Identify which cell holds the provided text, then report its (x, y) central coordinate. 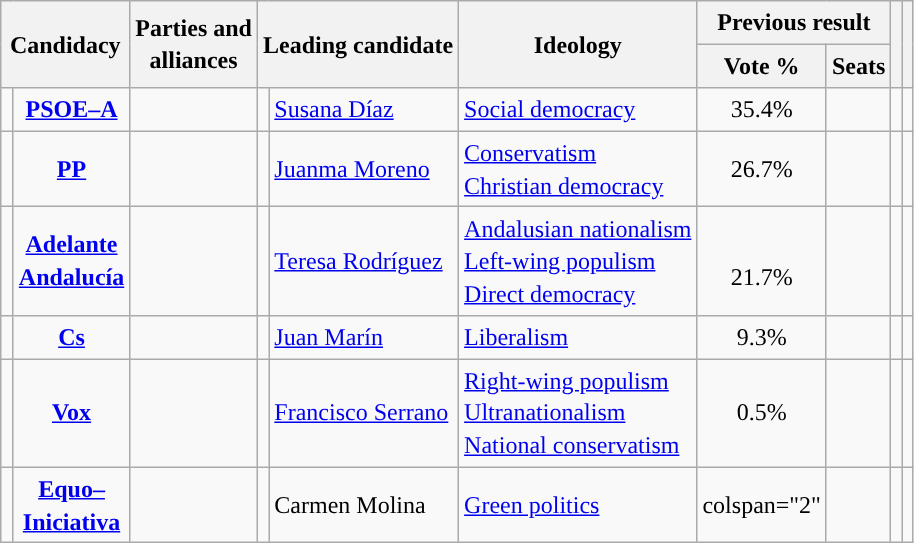
21.7% (762, 261)
Previous result (794, 22)
Juan Marín (364, 336)
9.3% (762, 336)
Susana Díaz (364, 110)
Green politics (578, 505)
Equo–Iniciativa (71, 505)
Juanma Moreno (364, 169)
Vote % (762, 66)
Leading candidate (358, 44)
Carmen Molina (364, 505)
Candidacy (66, 44)
Andalusian nationalismLeft-wing populismDirect democracy (578, 261)
Francisco Serrano (364, 413)
Ideology (578, 44)
Vox (71, 413)
Liberalism (578, 336)
Social democracy (578, 110)
Teresa Rodríguez (364, 261)
Cs (71, 336)
35.4% (762, 110)
colspan="2" (762, 505)
26.7% (762, 169)
PSOE–A (71, 110)
0.5% (762, 413)
ConservatismChristian democracy (578, 169)
Parties andalliances (194, 44)
Seats (858, 66)
PP (71, 169)
Right-wing populismUltranationalismNational conservatism (578, 413)
AdelanteAndalucía (71, 261)
